Return (X, Y) of the center of cell containing provided text 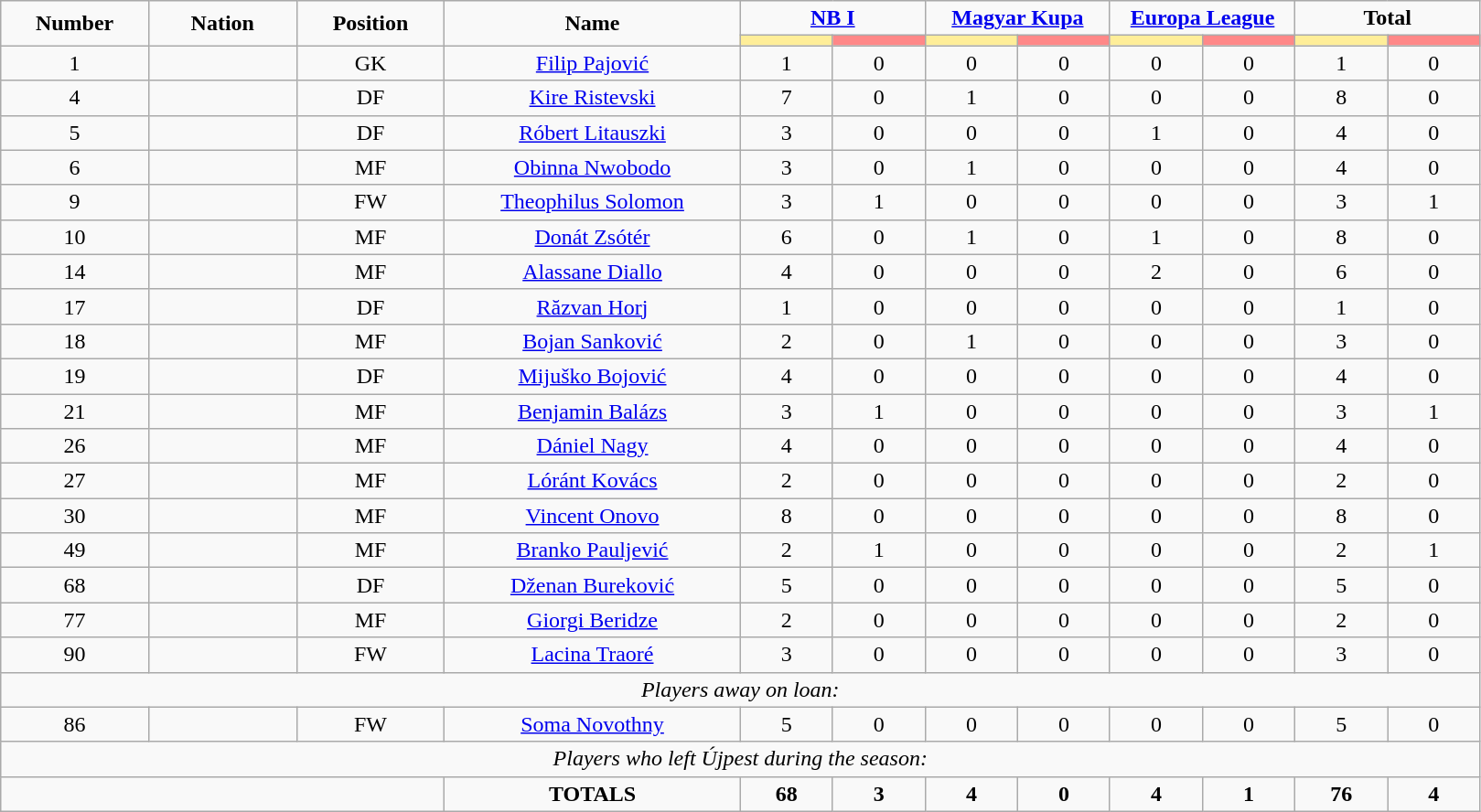
Players who left Újpest during the season: (741, 759)
Dániel Nagy (593, 446)
Name (593, 24)
90 (75, 655)
Donát Zsótér (593, 237)
30 (75, 516)
14 (75, 272)
NB I (832, 18)
Róbert Litauszki (593, 133)
Branko Pauljević (593, 550)
49 (75, 550)
Number (75, 24)
Kire Ristevski (593, 98)
27 (75, 481)
Total (1388, 18)
10 (75, 237)
Players away on loan: (741, 689)
18 (75, 341)
Vincent Onovo (593, 516)
Theophilus Solomon (593, 202)
Europa League (1202, 18)
21 (75, 411)
Filip Pajović (593, 63)
19 (75, 376)
Obinna Nwobodo (593, 167)
17 (75, 306)
9 (75, 202)
76 (1341, 794)
26 (75, 446)
Giorgi Beridze (593, 620)
Soma Novothny (593, 724)
Dženan Bureković (593, 585)
Lóránt Kovács (593, 481)
Benjamin Balázs (593, 411)
Răzvan Horj (593, 306)
Mijuško Bojović (593, 376)
Magyar Kupa (1017, 18)
77 (75, 620)
GK (370, 63)
Alassane Diallo (593, 272)
Nation (222, 24)
Bojan Sanković (593, 341)
Lacina Traoré (593, 655)
86 (75, 724)
TOTALS (593, 794)
7 (787, 98)
Position (370, 24)
